Output the (X, Y) coordinate of the center of the cell containing the given text.  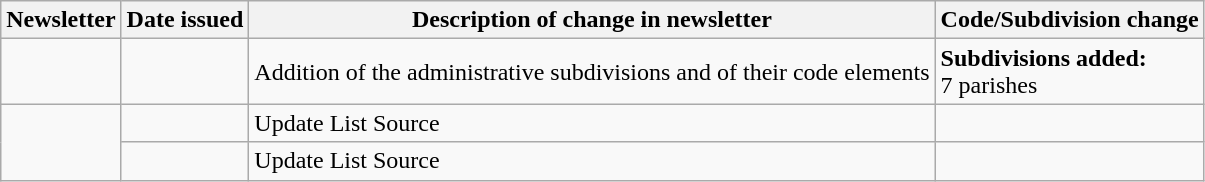
Code/Subdivision change (1070, 20)
Addition of the administrative subdivisions and of their code elements (592, 72)
Description of change in newsletter (592, 20)
Date issued (185, 20)
Newsletter (61, 20)
Subdivisions added:7 parishes (1070, 72)
